Scan for the cell matching the given text and deliver its (X, Y) coordinate at center. 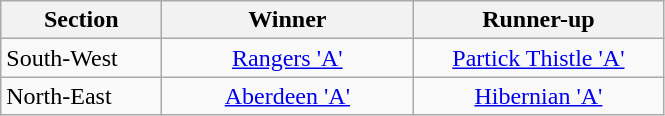
Hibernian 'A' (538, 96)
South-West (82, 58)
Rangers 'A' (288, 58)
Winner (288, 20)
Aberdeen 'A' (288, 96)
Section (82, 20)
North-East (82, 96)
Runner-up (538, 20)
Partick Thistle 'A' (538, 58)
